Search for the cell housing the specified text and yield its [X, Y] center coordinate. 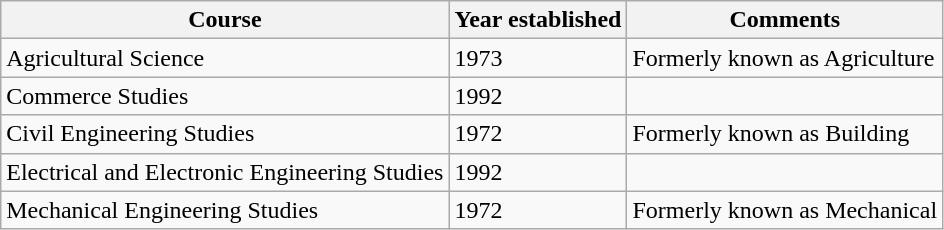
Civil Engineering Studies [225, 134]
Mechanical Engineering Studies [225, 210]
Course [225, 20]
Comments [785, 20]
Formerly known as Agriculture [785, 58]
1973 [538, 58]
Electrical and Electronic Engineering Studies [225, 172]
Formerly known as Building [785, 134]
Commerce Studies [225, 96]
Agricultural Science [225, 58]
Year established [538, 20]
Formerly known as Mechanical [785, 210]
